Locate the cell with the specified text and output its (x, y) center coordinate. 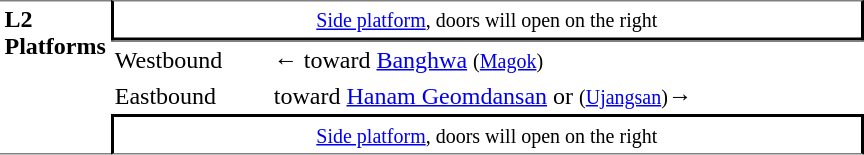
L2Platforms (55, 77)
toward Hanam Geomdansan or (Ujangsan)→ (566, 96)
Eastbound (190, 96)
Westbound (190, 59)
← toward Banghwa (Magok) (566, 59)
